Return the [X, Y] coordinate for the center point of the cell that contains the specified text.  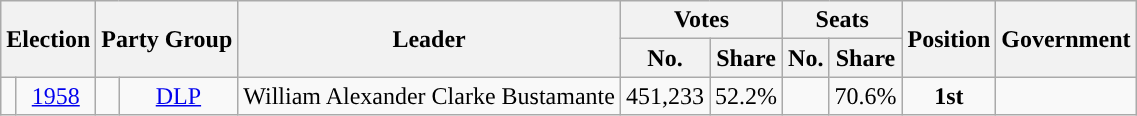
70.6% [866, 96]
52.2% [746, 96]
Seats [842, 20]
Votes [701, 20]
Election [48, 39]
1st [949, 96]
Position [949, 39]
Government [1066, 39]
Party Group [167, 39]
DLP [178, 96]
William Alexander Clarke Bustamante [430, 96]
451,233 [664, 96]
Leader [430, 39]
1958 [56, 96]
